Find where the given text appears and provide that cell's center as (x, y) coordinate. 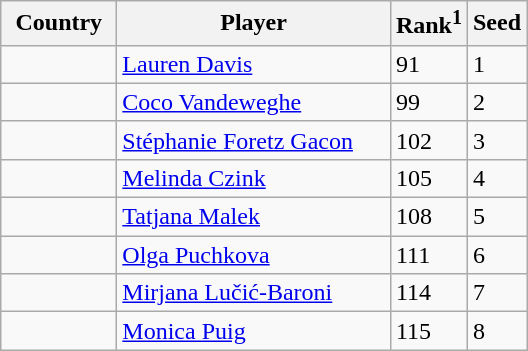
Melinda Czink (254, 178)
4 (496, 178)
Tatjana Malek (254, 217)
Stéphanie Foretz Gacon (254, 140)
Player (254, 24)
1 (496, 64)
Monica Puig (254, 331)
Mirjana Lučić-Baroni (254, 293)
2 (496, 102)
5 (496, 217)
Country (59, 24)
Coco Vandeweghe (254, 102)
91 (428, 64)
8 (496, 331)
Rank1 (428, 24)
108 (428, 217)
115 (428, 331)
6 (496, 255)
Olga Puchkova (254, 255)
105 (428, 178)
Lauren Davis (254, 64)
3 (496, 140)
99 (428, 102)
114 (428, 293)
102 (428, 140)
111 (428, 255)
Seed (496, 24)
7 (496, 293)
